Provide the [X, Y] coordinate of the cell's center where the given text is located.  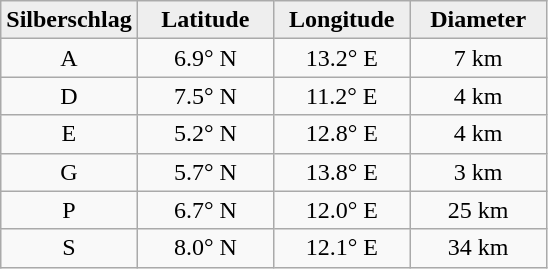
S [69, 248]
7.5° N [205, 96]
6.7° N [205, 210]
12.8° E [342, 134]
6.9° N [205, 58]
11.2° E [342, 96]
12.0° E [342, 210]
Silberschlag [69, 20]
8.0° N [205, 248]
5.7° N [205, 172]
5.2° N [205, 134]
13.2° E [342, 58]
3 km [478, 172]
Longitude [342, 20]
G [69, 172]
7 km [478, 58]
D [69, 96]
13.8° E [342, 172]
12.1° E [342, 248]
E [69, 134]
34 km [478, 248]
Diameter [478, 20]
25 km [478, 210]
Latitude [205, 20]
P [69, 210]
A [69, 58]
